Determine the [X, Y] coordinate at the center of the cell enclosing the given text.  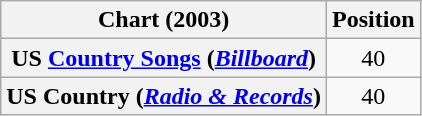
Chart (2003) [164, 20]
US Country (Radio & Records) [164, 96]
US Country Songs (Billboard) [164, 58]
Position [373, 20]
